Return the (x, y) coordinate for the center point of the cell that contains the specified text.  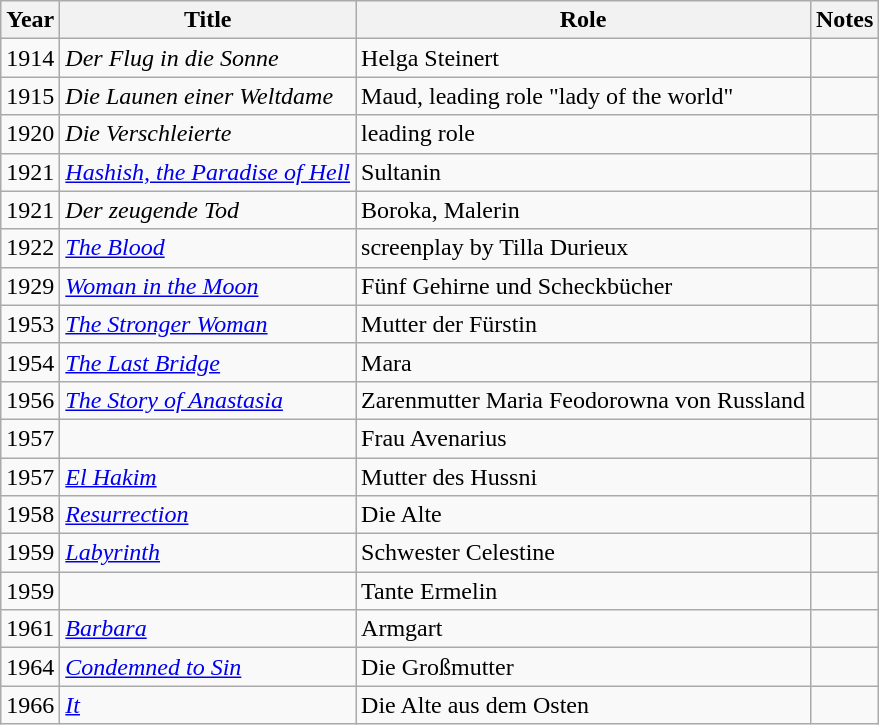
Role (584, 20)
screenplay by Tilla Durieux (584, 248)
El Hakim (208, 477)
Notes (844, 20)
Barbara (208, 629)
Mutter der Fürstin (584, 324)
Mutter des Hussni (584, 477)
The Blood (208, 248)
1922 (30, 248)
1915 (30, 96)
1954 (30, 362)
Woman in the Moon (208, 286)
Der Flug in die Sonne (208, 58)
The Last Bridge (208, 362)
Hashish, the Paradise of Hell (208, 172)
1961 (30, 629)
1953 (30, 324)
Condemned to Sin (208, 667)
1956 (30, 400)
1964 (30, 667)
Die Großmutter (584, 667)
Armgart (584, 629)
Maud, leading role "lady of the world" (584, 96)
1914 (30, 58)
1920 (30, 134)
Die Alte (584, 515)
1966 (30, 705)
Die Verschleierte (208, 134)
Die Launen einer Weltdame (208, 96)
Mara (584, 362)
Zarenmutter Maria Feodorowna von Russland (584, 400)
Fünf Gehirne und Scheckbücher (584, 286)
1958 (30, 515)
Resurrection (208, 515)
Tante Ermelin (584, 591)
Die Alte aus dem Osten (584, 705)
Frau Avenarius (584, 438)
leading role (584, 134)
The Stronger Woman (208, 324)
1929 (30, 286)
It (208, 705)
Labyrinth (208, 553)
Year (30, 20)
Sultanin (584, 172)
Der zeugende Tod (208, 210)
Helga Steinert (584, 58)
Boroka, Malerin (584, 210)
Schwester Celestine (584, 553)
Title (208, 20)
The Story of Anastasia (208, 400)
